Scan for the cell matching the given text and deliver its [x, y] coordinate at center. 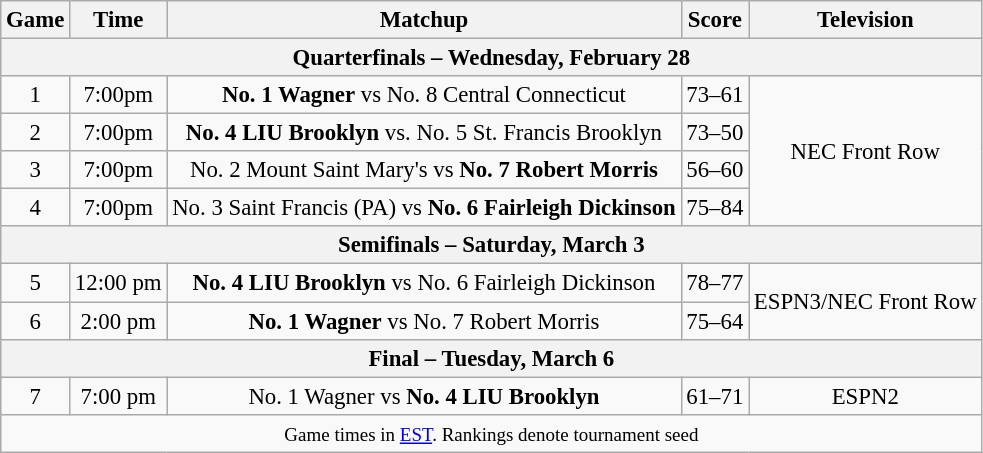
No. 4 LIU Brooklyn vs. No. 5 St. Francis Brooklyn [424, 133]
4 [36, 208]
73–50 [715, 133]
Score [715, 20]
ESPN2 [866, 396]
7 [36, 396]
ESPN3/NEC Front Row [866, 302]
5 [36, 283]
12:00 pm [118, 283]
61–71 [715, 396]
No. 1 Wagner vs No. 7 Robert Morris [424, 321]
No. 4 LIU Brooklyn vs No. 6 Fairleigh Dickinson [424, 283]
No. 3 Saint Francis (PA) vs No. 6 Fairleigh Dickinson [424, 208]
Game times in EST. Rankings denote tournament seed [492, 433]
NEC Front Row [866, 151]
75–84 [715, 208]
73–61 [715, 95]
56–60 [715, 170]
Time [118, 20]
1 [36, 95]
3 [36, 170]
Final – Tuesday, March 6 [492, 358]
6 [36, 321]
No. 1 Wagner vs No. 4 LIU Brooklyn [424, 396]
75–64 [715, 321]
Matchup [424, 20]
Semifinals – Saturday, March 3 [492, 245]
No. 1 Wagner vs No. 8 Central Connecticut [424, 95]
78–77 [715, 283]
Quarterfinals – Wednesday, February 28 [492, 58]
Game [36, 20]
7:00 pm [118, 396]
2:00 pm [118, 321]
No. 2 Mount Saint Mary's vs No. 7 Robert Morris [424, 170]
2 [36, 133]
Television [866, 20]
